From the cell containing the given text, extract its center point as (x, y) coordinate. 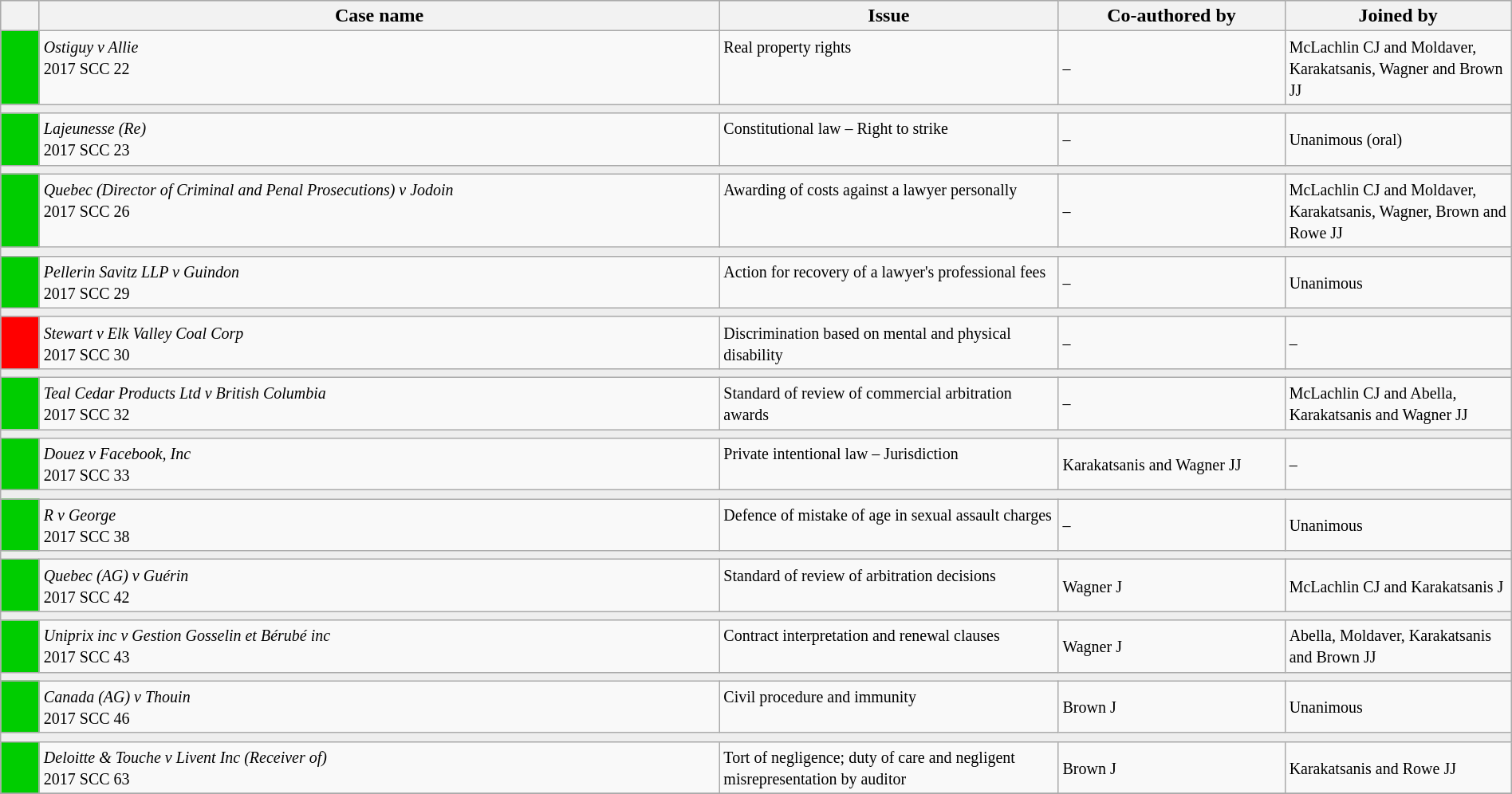
Quebec (Director of Criminal and Penal Prosecutions) v Jodoin 2017 SCC 26 (380, 210)
Standard of review of arbitration decisions (888, 585)
Unanimous (oral) (1398, 139)
Tort of negligence; duty of care and negligent misrepresentation by auditor (888, 767)
Douez v Facebook, Inc 2017 SCC 33 (380, 464)
Uniprix inc v Gestion Gosselin et Bérubé inc 2017 SCC 43 (380, 646)
Abella, Moldaver, Karakatsanis and Brown JJ (1398, 646)
R v George 2017 SCC 38 (380, 525)
Discrimination based on mental and physical disability (888, 343)
Canada (AG) v Thouin 2017 SCC 46 (380, 706)
Contract interpretation and renewal clauses (888, 646)
McLachlin CJ and Moldaver, Karakatsanis, Wagner, Brown and Rowe JJ (1398, 210)
Action for recovery of a lawyer's professional fees (888, 282)
Constitutional law – Right to strike (888, 139)
Real property rights (888, 68)
Standard of review of commercial arbitration awards (888, 403)
McLachlin CJ and Abella, Karakatsanis and Wagner JJ (1398, 403)
Deloitte & Touche v Livent Inc (Receiver of) 2017 SCC 63 (380, 767)
Teal Cedar Products Ltd v British Columbia 2017 SCC 32 (380, 403)
McLachlin CJ and Moldaver, Karakatsanis, Wagner and Brown JJ (1398, 68)
Karakatsanis and Rowe JJ (1398, 767)
Joined by (1398, 16)
Defence of mistake of age in sexual assault charges (888, 525)
Co-authored by (1171, 16)
McLachlin CJ and Karakatsanis J (1398, 585)
Pellerin Savitz LLP v Guindon 2017 SCC 29 (380, 282)
Case name (380, 16)
Karakatsanis and Wagner JJ (1171, 464)
Ostiguy v Allie 2017 SCC 22 (380, 68)
Quebec (AG) v Guérin 2017 SCC 42 (380, 585)
Civil procedure and immunity (888, 706)
Awarding of costs against a lawyer personally (888, 210)
Issue (888, 16)
Stewart v Elk Valley Coal Corp 2017 SCC 30 (380, 343)
Lajeunesse (Re) 2017 SCC 23 (380, 139)
Private intentional law – Jurisdiction (888, 464)
